Identify which cell holds the provided text, then report its [x, y] central coordinate. 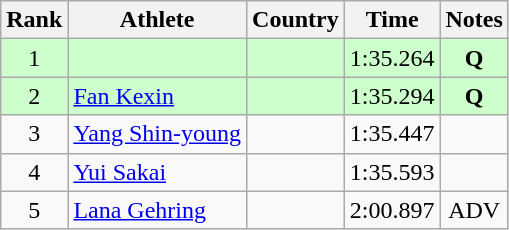
1:35.593 [392, 172]
Notes [474, 20]
Yang Shin-young [158, 134]
Yui Sakai [158, 172]
2:00.897 [392, 210]
1:35.294 [392, 96]
Country [296, 20]
Fan Kexin [158, 96]
1 [34, 58]
Athlete [158, 20]
1:35.264 [392, 58]
5 [34, 210]
4 [34, 172]
Lana Gehring [158, 210]
Time [392, 20]
ADV [474, 210]
3 [34, 134]
2 [34, 96]
Rank [34, 20]
1:35.447 [392, 134]
